Output the (X, Y) coordinate of the center of the cell containing the given text.  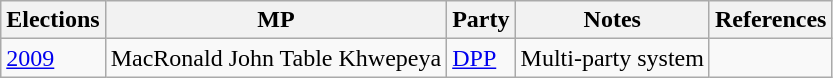
DPP (481, 58)
Elections (53, 20)
References (770, 20)
Party (481, 20)
Multi-party system (612, 58)
MP (276, 20)
MacRonald John Table Khwepeya (276, 58)
2009 (53, 58)
Notes (612, 20)
